Return (X, Y) of the center of cell containing provided text 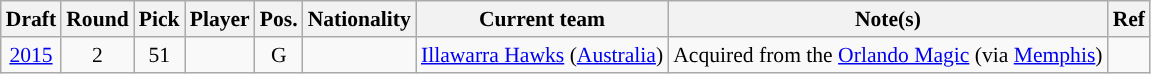
Note(s) (888, 19)
Player (220, 19)
2015 (31, 55)
Acquired from the Orlando Magic (via Memphis) (888, 55)
Round (98, 19)
Pick (160, 19)
Draft (31, 19)
Nationality (360, 19)
G (279, 55)
Illawarra Hawks (Australia) (542, 55)
51 (160, 55)
Current team (542, 19)
Pos. (279, 19)
2 (98, 55)
Ref (1129, 19)
